Identify which cell holds the provided text, then report its (X, Y) central coordinate. 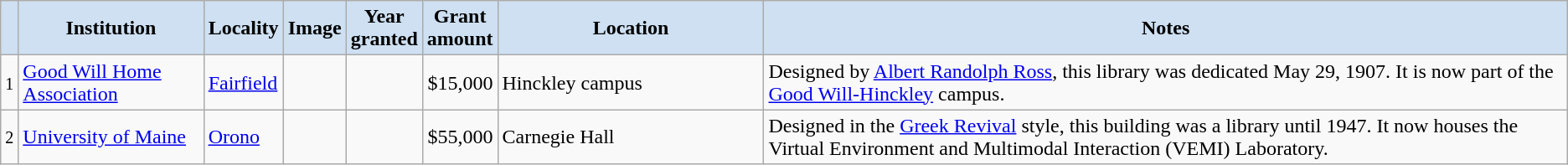
Location (631, 28)
1 (10, 82)
Image (315, 28)
Carnegie Hall (631, 137)
University of Maine (111, 137)
Grantamount (460, 28)
Institution (111, 28)
Yeargranted (384, 28)
Notes (1166, 28)
Hinckley campus (631, 82)
Fairfield (243, 82)
$15,000 (460, 82)
$55,000 (460, 137)
Good Will Home Association (111, 82)
Designed by Albert Randolph Ross, this library was dedicated May 29, 1907. It is now part of the Good Will-Hinckley campus. (1166, 82)
Locality (243, 28)
2 (10, 137)
Orono (243, 137)
